Scan for the cell matching the given text and deliver its (X, Y) coordinate at center. 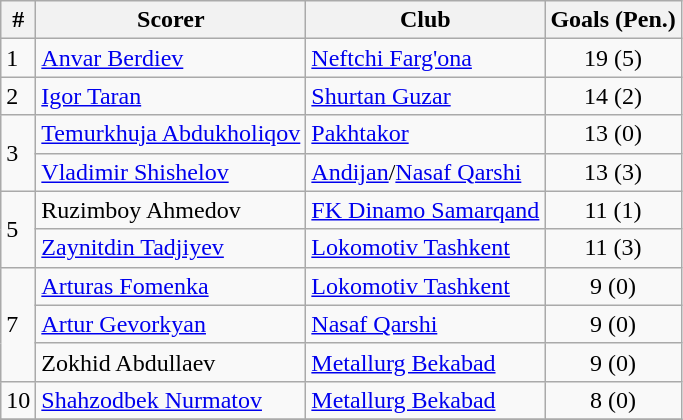
2 (18, 96)
3 (18, 153)
11 (1) (613, 210)
Goals (Pen.) (613, 20)
14 (2) (613, 96)
Club (426, 20)
10 (18, 400)
Shurtan Guzar (426, 96)
Shahzodbek Nurmatov (171, 400)
Zokhid Abdullaev (171, 362)
Zaynitdin Tadjiyev (171, 248)
Scorer (171, 20)
Temurkhuja Abdukholiqov (171, 134)
Artur Gevorkyan (171, 324)
13 (0) (613, 134)
Nasaf Qarshi (426, 324)
7 (18, 324)
FK Dinamo Samarqand (426, 210)
Ruzimboy Ahmedov (171, 210)
11 (3) (613, 248)
1 (18, 58)
5 (18, 229)
19 (5) (613, 58)
Vladimir Shishelov (171, 172)
13 (3) (613, 172)
8 (0) (613, 400)
# (18, 20)
Andijan/Nasaf Qarshi (426, 172)
Arturas Fomenka (171, 286)
Pakhtakor (426, 134)
Neftchi Farg'ona (426, 58)
Igor Taran (171, 96)
Anvar Berdiev (171, 58)
